Extract the (x, y) coordinate from the center of the cell holding the provided text.  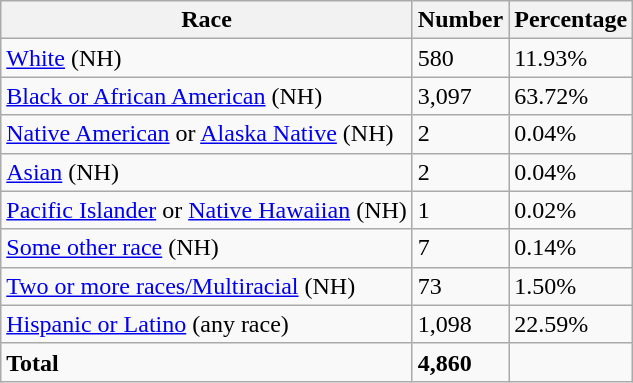
Asian (NH) (207, 172)
11.93% (571, 58)
Hispanic or Latino (any race) (207, 324)
4,860 (460, 362)
22.59% (571, 324)
7 (460, 248)
White (NH) (207, 58)
1,098 (460, 324)
Black or African American (NH) (207, 96)
Race (207, 20)
73 (460, 286)
1.50% (571, 286)
Total (207, 362)
580 (460, 58)
63.72% (571, 96)
Pacific Islander or Native Hawaiian (NH) (207, 210)
1 (460, 210)
0.14% (571, 248)
Native American or Alaska Native (NH) (207, 134)
Two or more races/Multiracial (NH) (207, 286)
Number (460, 20)
Percentage (571, 20)
Some other race (NH) (207, 248)
3,097 (460, 96)
0.02% (571, 210)
